Find where the given text appears and provide that cell's center as (x, y) coordinate. 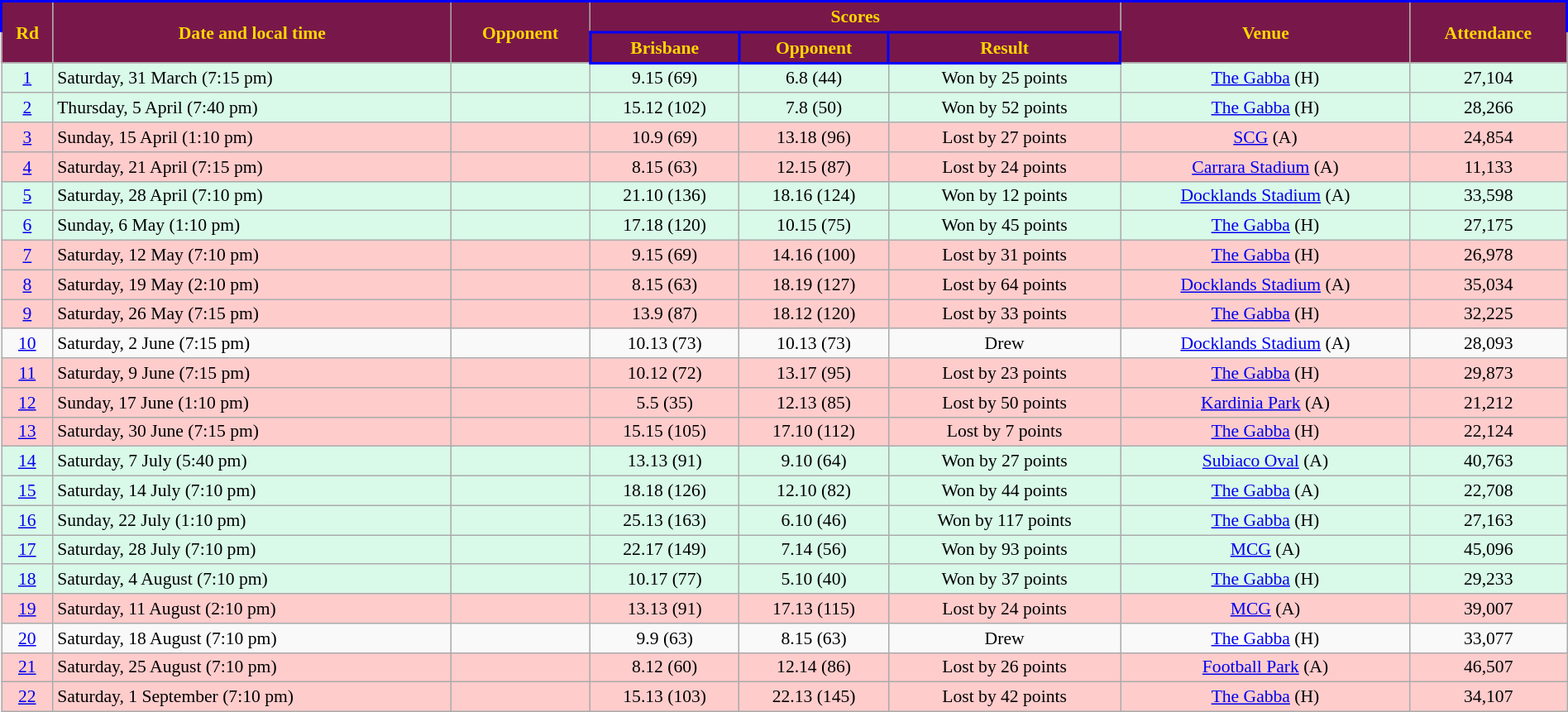
Won by 44 points (1004, 491)
Brisbane (665, 48)
13 (28, 432)
5.5 (35) (665, 403)
16 (28, 520)
12.15 (87) (814, 167)
SCG (A) (1265, 137)
Sunday, 22 July (1:10 pm) (251, 520)
Lost by 7 points (1004, 432)
13.9 (87) (665, 314)
Sunday, 6 May (1:10 pm) (251, 226)
12.13 (85) (814, 403)
15.12 (102) (665, 108)
Rd (28, 32)
Result (1004, 48)
18.18 (126) (665, 491)
7.14 (56) (814, 550)
17 (28, 550)
29,233 (1489, 580)
Thursday, 5 April (7:40 pm) (251, 108)
9 (28, 314)
18.12 (120) (814, 314)
Lost by 33 points (1004, 314)
2 (28, 108)
Won by 25 points (1004, 78)
Saturday, 1 September (7:10 pm) (251, 697)
Date and local time (251, 32)
Saturday, 2 June (7:15 pm) (251, 344)
Football Park (A) (1265, 667)
25.13 (163) (665, 520)
Scores (855, 17)
35,034 (1489, 284)
The Gabba (A) (1265, 491)
14 (28, 461)
Kardinia Park (A) (1265, 403)
5 (28, 196)
13.17 (95) (814, 373)
15.15 (105) (665, 432)
10.12 (72) (665, 373)
28,093 (1489, 344)
34,107 (1489, 697)
12.10 (82) (814, 491)
Saturday, 14 July (7:10 pm) (251, 491)
10.15 (75) (814, 226)
22,124 (1489, 432)
27,163 (1489, 520)
11,133 (1489, 167)
27,104 (1489, 78)
Won by 27 points (1004, 461)
Won by 12 points (1004, 196)
27,175 (1489, 226)
46,507 (1489, 667)
45,096 (1489, 550)
7 (28, 256)
Subiaco Oval (A) (1265, 461)
9.10 (64) (814, 461)
Saturday, 30 June (7:15 pm) (251, 432)
32,225 (1489, 314)
Lost by 26 points (1004, 667)
Lost by 50 points (1004, 403)
18 (28, 580)
21 (28, 667)
24,854 (1489, 137)
29,873 (1489, 373)
6 (28, 226)
Won by 37 points (1004, 580)
Lost by 27 points (1004, 137)
28,266 (1489, 108)
5.10 (40) (814, 580)
Sunday, 17 June (1:10 pm) (251, 403)
17.18 (120) (665, 226)
21.10 (136) (665, 196)
12.14 (86) (814, 667)
21,212 (1489, 403)
Lost by 42 points (1004, 697)
15.13 (103) (665, 697)
15 (28, 491)
13.18 (96) (814, 137)
Won by 93 points (1004, 550)
10.9 (69) (665, 137)
Saturday, 18 August (7:10 pm) (251, 638)
14.16 (100) (814, 256)
10 (28, 344)
Saturday, 9 June (7:15 pm) (251, 373)
12 (28, 403)
22 (28, 697)
33,598 (1489, 196)
26,978 (1489, 256)
Lost by 23 points (1004, 373)
7.8 (50) (814, 108)
33,077 (1489, 638)
Won by 117 points (1004, 520)
6.8 (44) (814, 78)
40,763 (1489, 461)
Saturday, 19 May (2:10 pm) (251, 284)
Saturday, 4 August (7:10 pm) (251, 580)
18.19 (127) (814, 284)
17.10 (112) (814, 432)
Lost by 31 points (1004, 256)
Saturday, 7 July (5:40 pm) (251, 461)
1 (28, 78)
22.17 (149) (665, 550)
Saturday, 12 May (7:10 pm) (251, 256)
4 (28, 167)
39,007 (1489, 609)
3 (28, 137)
8.12 (60) (665, 667)
Saturday, 21 April (7:15 pm) (251, 167)
Saturday, 28 April (7:10 pm) (251, 196)
22,708 (1489, 491)
Saturday, 26 May (7:15 pm) (251, 314)
18.16 (124) (814, 196)
11 (28, 373)
22.13 (145) (814, 697)
Saturday, 25 August (7:10 pm) (251, 667)
Won by 52 points (1004, 108)
Saturday, 11 August (2:10 pm) (251, 609)
10.17 (77) (665, 580)
Won by 45 points (1004, 226)
Venue (1265, 32)
9.9 (63) (665, 638)
Sunday, 15 April (1:10 pm) (251, 137)
Saturday, 28 July (7:10 pm) (251, 550)
Saturday, 31 March (7:15 pm) (251, 78)
Lost by 64 points (1004, 284)
Carrara Stadium (A) (1265, 167)
Attendance (1489, 32)
8 (28, 284)
6.10 (46) (814, 520)
17.13 (115) (814, 609)
19 (28, 609)
20 (28, 638)
